Return (x, y) of the center of cell containing provided text 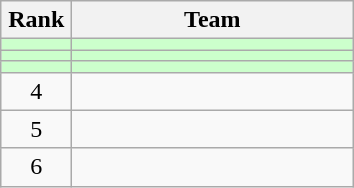
5 (36, 129)
4 (36, 91)
Rank (36, 20)
6 (36, 167)
Team (212, 20)
